Search for the cell housing the specified text and yield its [x, y] center coordinate. 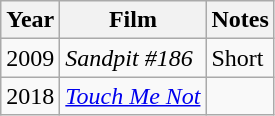
2018 [30, 96]
Short [240, 58]
2009 [30, 58]
Film [133, 20]
Sandpit #186 [133, 58]
Year [30, 20]
Notes [240, 20]
Touch Me Not [133, 96]
